Locate the cell with the specified text and output its [x, y] center coordinate. 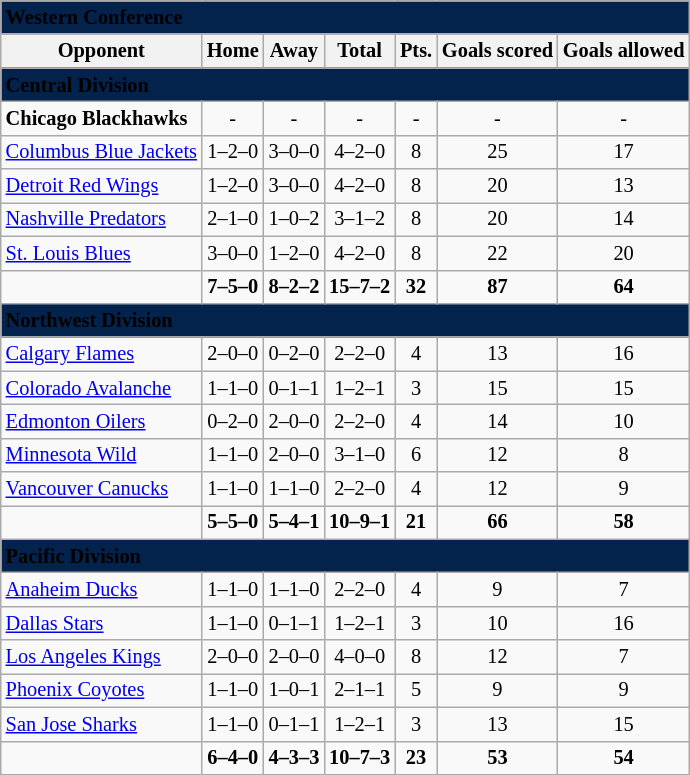
58 [624, 522]
15–7–2 [360, 287]
San Jose Sharks [102, 724]
1–0–2 [294, 219]
66 [498, 522]
3–1–2 [360, 219]
Anaheim Ducks [102, 589]
6 [416, 455]
8–2–2 [294, 287]
4–3–3 [294, 758]
5–5–0 [233, 522]
Vancouver Canucks [102, 489]
1–0–1 [294, 690]
10–7–3 [360, 758]
Columbus Blue Jackets [102, 152]
3–1–0 [360, 455]
32 [416, 287]
Pacific Division [346, 556]
25 [498, 152]
Dallas Stars [102, 623]
Nashville Predators [102, 219]
Away [294, 51]
5–4–1 [294, 522]
Goals allowed [624, 51]
Calgary Flames [102, 354]
17 [624, 152]
10–9–1 [360, 522]
Detroit Red Wings [102, 186]
54 [624, 758]
7–5–0 [233, 287]
2–1–0 [233, 219]
Goals scored [498, 51]
Edmonton Oilers [102, 421]
Western Conference [346, 17]
64 [624, 287]
Minnesota Wild [102, 455]
Chicago Blackhawks [102, 118]
Los Angeles Kings [102, 657]
4–0–0 [360, 657]
Opponent [102, 51]
Pts. [416, 51]
Phoenix Coyotes [102, 690]
53 [498, 758]
87 [498, 287]
Northwest Division [346, 320]
21 [416, 522]
Colorado Avalanche [102, 388]
5 [416, 690]
Central Division [346, 85]
Home [233, 51]
2–1–1 [360, 690]
22 [498, 253]
Total [360, 51]
23 [416, 758]
6–4–0 [233, 758]
St. Louis Blues [102, 253]
